Capture the cell that displays the provided text and extract its (X, Y) central coordinate. 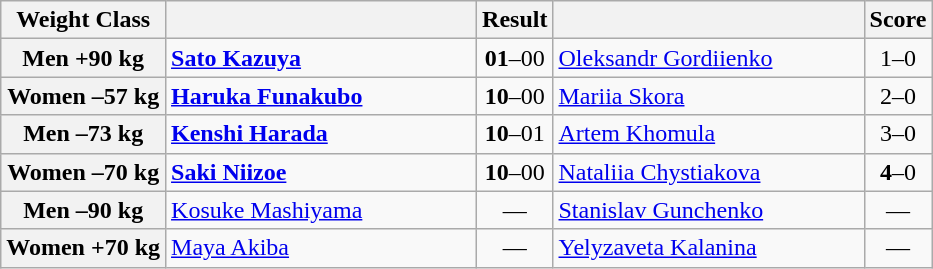
Artem Khomula (708, 134)
Haruka Funakubo (322, 96)
Oleksandr Gordiienko (708, 58)
Maya Akiba (322, 248)
Weight Class (84, 20)
Men –90 kg (84, 210)
Yelyzaveta Kalanina (708, 248)
Kenshi Harada (322, 134)
3–0 (898, 134)
Kosuke Mashiyama (322, 210)
Nataliia Chystiakova (708, 172)
Women –57 kg (84, 96)
Mariia Skora (708, 96)
4–0 (898, 172)
2–0 (898, 96)
Stanislav Gunchenko (708, 210)
01–00 (515, 58)
Women –70 kg (84, 172)
Women +70 kg (84, 248)
10–01 (515, 134)
1–0 (898, 58)
Score (898, 20)
Result (515, 20)
Men –73 kg (84, 134)
Men +90 kg (84, 58)
Saki Niizoe (322, 172)
Sato Kazuya (322, 58)
